Identify which cell holds the provided text, then report its (X, Y) central coordinate. 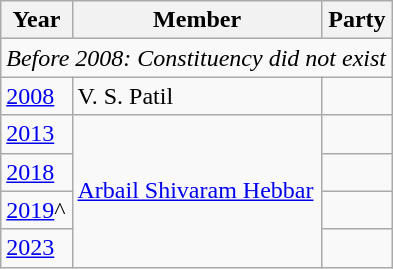
2008 (36, 96)
Arbail Shivaram Hebbar (197, 191)
Party (356, 20)
V. S. Patil (197, 96)
2018 (36, 172)
Year (36, 20)
2013 (36, 134)
Before 2008: Constituency did not exist (196, 58)
Member (197, 20)
2019^ (36, 210)
2023 (36, 248)
